Provide the [x, y] coordinate of the cell's center where the given text is located.  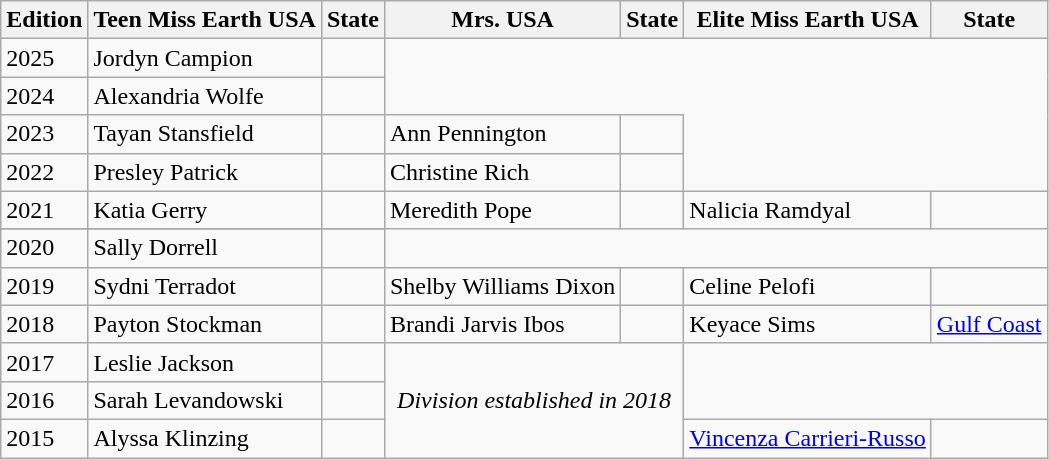
Meredith Pope [502, 210]
2018 [44, 324]
Mrs. USA [502, 20]
Payton Stockman [205, 324]
Elite Miss Earth USA [808, 20]
Presley Patrick [205, 172]
2017 [44, 362]
Edition [44, 20]
Celine Pelofi [808, 286]
Jordyn Campion [205, 58]
Gulf Coast [989, 324]
2022 [44, 172]
2015 [44, 438]
Teen Miss Earth USA [205, 20]
2025 [44, 58]
Leslie Jackson [205, 362]
Division established in 2018 [534, 400]
2020 [44, 248]
Sydni Terradot [205, 286]
Vincenza Carrieri-Russo [808, 438]
2024 [44, 96]
Keyace Sims [808, 324]
Alexandria Wolfe [205, 96]
Shelby Williams Dixon [502, 286]
Ann Pennington [502, 134]
Sarah Levandowski [205, 400]
2016 [44, 400]
Brandi Jarvis Ibos [502, 324]
Nalicia Ramdyal [808, 210]
2021 [44, 210]
Katia Gerry [205, 210]
Alyssa Klinzing [205, 438]
2023 [44, 134]
Tayan Stansfield [205, 134]
Sally Dorrell [205, 248]
Christine Rich [502, 172]
2019 [44, 286]
